Capture the cell that displays the provided text and extract its (X, Y) central coordinate. 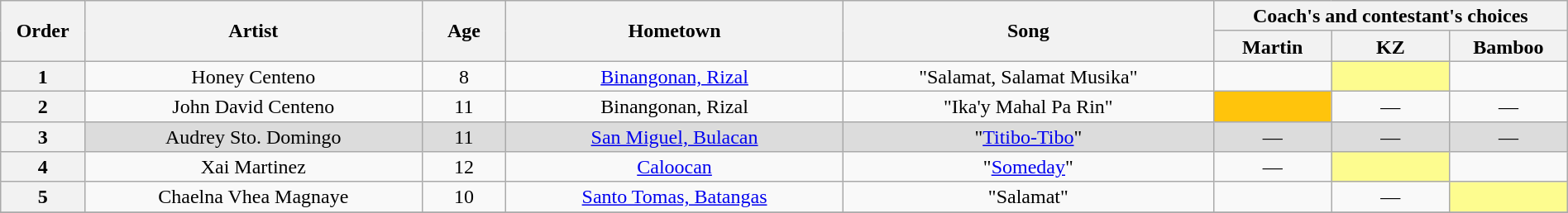
4 (43, 167)
Audrey Sto. Domingo (253, 137)
10 (464, 196)
Age (464, 31)
"Someday" (1028, 167)
3 (43, 137)
Caloocan (675, 167)
Martin (1272, 46)
Chaelna Vhea Magnaye (253, 196)
5 (43, 196)
"Ika'y Mahal Pa Rin" (1028, 106)
Song (1028, 31)
Artist (253, 31)
Xai Martinez (253, 167)
Santo Tomas, Batangas (675, 196)
Honey Centeno (253, 76)
Order (43, 31)
8 (464, 76)
John David Centeno (253, 106)
2 (43, 106)
"Titibo-Tibo" (1028, 137)
"Salamat, Salamat Musika" (1028, 76)
1 (43, 76)
Coach's and contestant's choices (1390, 17)
"Salamat" (1028, 196)
12 (464, 167)
San Miguel, Bulacan (675, 137)
KZ (1391, 46)
Bamboo (1508, 46)
Hometown (675, 31)
